Return [x, y] of the center of cell containing provided text 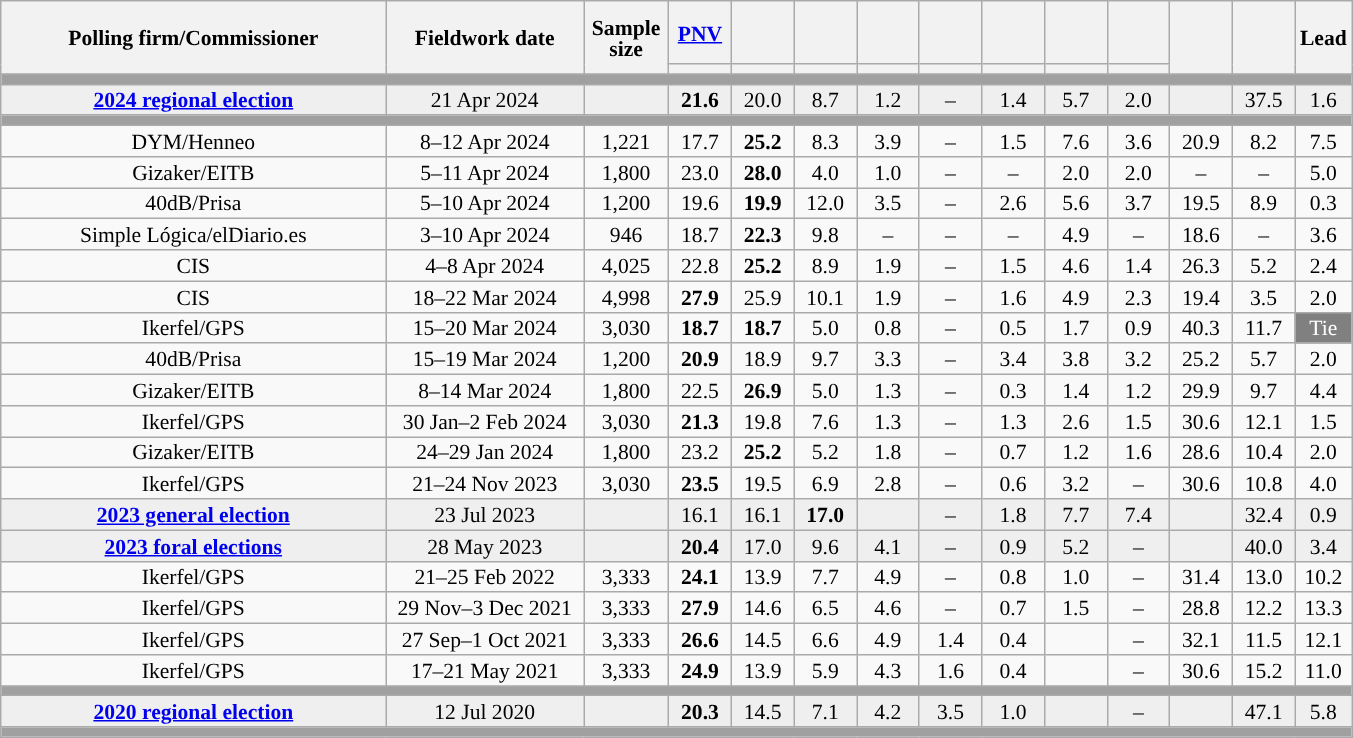
8.7 [826, 100]
40.3 [1202, 328]
10.4 [1264, 452]
23 Jul 2023 [485, 514]
3.8 [1076, 360]
3.3 [888, 360]
12.2 [1264, 608]
21–25 Feb 2022 [485, 576]
30 Jan–2 Feb 2024 [485, 422]
7.4 [1138, 514]
4,025 [626, 266]
19.8 [762, 422]
23.2 [700, 452]
3.9 [888, 142]
6.6 [826, 640]
4.1 [888, 546]
4.2 [888, 712]
15.2 [1264, 670]
18–22 Mar 2024 [485, 296]
20.3 [700, 712]
3–10 Apr 2024 [485, 234]
27 Sep–1 Oct 2021 [485, 640]
24.1 [700, 576]
21 Apr 2024 [485, 100]
5–10 Apr 2024 [485, 204]
0.6 [1014, 484]
28.6 [1202, 452]
32.1 [1202, 640]
32.4 [1264, 514]
946 [626, 234]
26.6 [700, 640]
DYM/Henneo [194, 142]
0.5 [1014, 328]
2020 regional election [194, 712]
4–8 Apr 2024 [485, 266]
31.4 [1202, 576]
5.6 [1076, 204]
3.7 [1138, 204]
4.4 [1324, 390]
8–14 Mar 2024 [485, 390]
22.3 [762, 234]
28.8 [1202, 608]
4,998 [626, 296]
2.8 [888, 484]
12.0 [826, 204]
29 Nov–3 Dec 2021 [485, 608]
19.4 [1202, 296]
28.0 [762, 172]
29.9 [1202, 390]
9.8 [826, 234]
26.3 [1202, 266]
9.6 [826, 546]
14.6 [762, 608]
8–12 Apr 2024 [485, 142]
Lead [1324, 38]
2.4 [1324, 266]
PNV [700, 32]
1.7 [1076, 328]
23.0 [700, 172]
6.9 [826, 484]
11.5 [1264, 640]
10.1 [826, 296]
24–29 Jan 2024 [485, 452]
26.9 [762, 390]
21–24 Nov 2023 [485, 484]
7.1 [826, 712]
37.5 [1264, 100]
7.5 [1324, 142]
6.5 [826, 608]
21.3 [700, 422]
13.0 [1264, 576]
8.3 [826, 142]
24.9 [700, 670]
25.9 [762, 296]
40.0 [1264, 546]
11.0 [1324, 670]
15–19 Mar 2024 [485, 360]
Fieldwork date [485, 38]
5–11 Apr 2024 [485, 172]
1,221 [626, 142]
28 May 2023 [485, 546]
17–21 May 2021 [485, 670]
5.8 [1324, 712]
22.8 [700, 266]
10.2 [1324, 576]
2023 general election [194, 514]
10.8 [1264, 484]
2.3 [1138, 296]
8.2 [1264, 142]
22.5 [700, 390]
5.9 [826, 670]
20.4 [700, 546]
2024 regional election [194, 100]
2023 foral elections [194, 546]
Sample size [626, 38]
15–20 Mar 2024 [485, 328]
Simple Lógica/elDiario.es [194, 234]
21.6 [700, 100]
Tie [1324, 328]
20.0 [762, 100]
19.9 [762, 204]
13.3 [1324, 608]
Polling firm/Commissioner [194, 38]
18.6 [1202, 234]
17.7 [700, 142]
23.5 [700, 484]
12 Jul 2020 [485, 712]
18.9 [762, 360]
11.7 [1264, 328]
4.3 [888, 670]
19.6 [700, 204]
47.1 [1264, 712]
